Provide the (X, Y) coordinate of the cell's center where the given text is located.  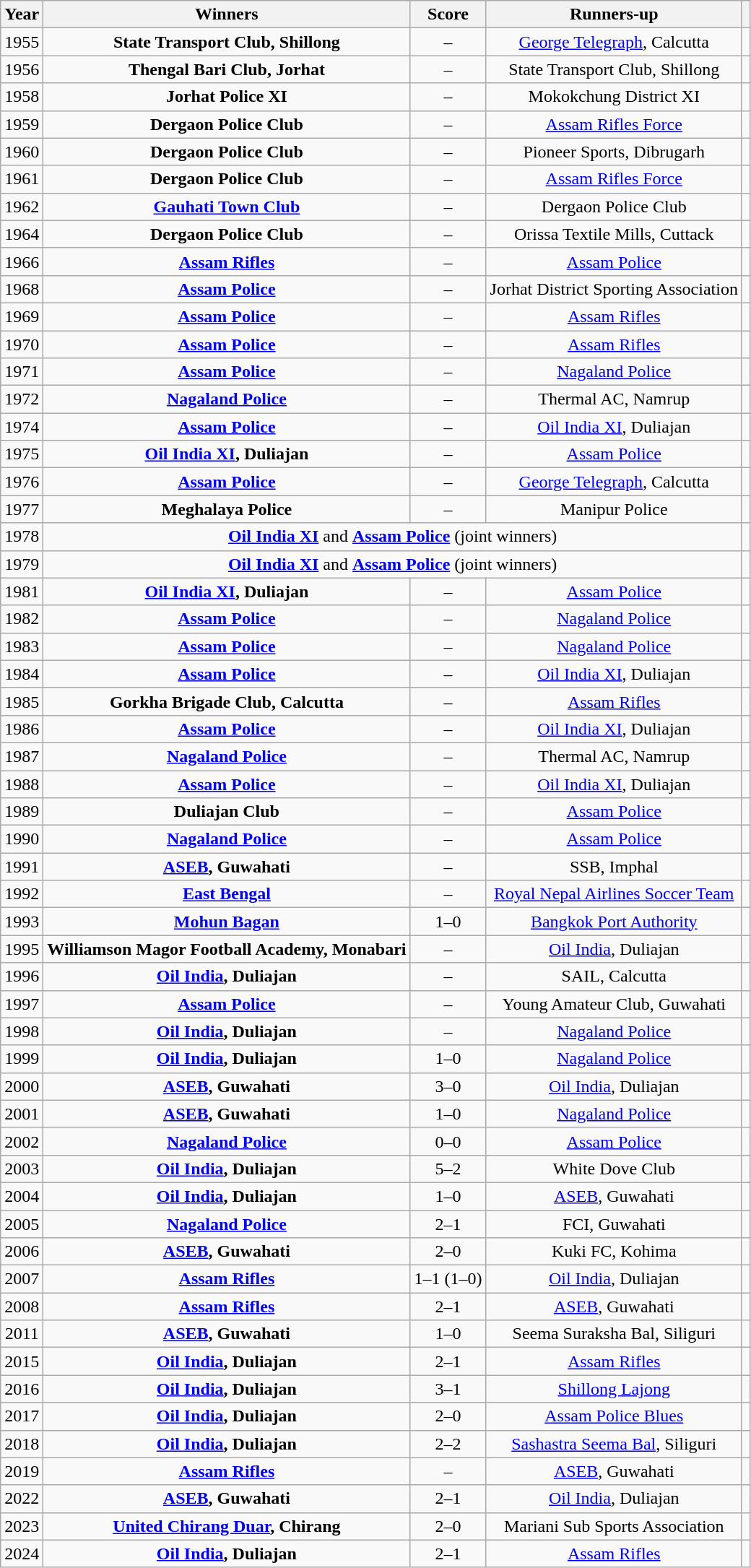
2011 (22, 1334)
3–1 (448, 1389)
Sashastra Seema Bal, Siliguri (614, 1444)
FCI, Guwahati (614, 1224)
1982 (22, 619)
1972 (22, 399)
Mohun Bagan (227, 922)
1974 (22, 427)
Jorhat Police XI (227, 97)
1962 (22, 207)
3–0 (448, 1086)
Mariani Sub Sports Association (614, 1526)
0–0 (448, 1141)
2023 (22, 1526)
2005 (22, 1224)
2018 (22, 1444)
Orissa Textile Mills, Cuttack (614, 234)
1966 (22, 261)
1976 (22, 482)
United Chirang Duar, Chirang (227, 1526)
2–2 (448, 1444)
1991 (22, 867)
East Bengal (227, 894)
Thengal Bari Club, Jorhat (227, 69)
1958 (22, 97)
1985 (22, 701)
1996 (22, 976)
1977 (22, 509)
White Dove Club (614, 1169)
2017 (22, 1416)
Jorhat District Sporting Association (614, 289)
2015 (22, 1361)
Royal Nepal Airlines Soccer Team (614, 894)
Winners (227, 14)
Mokokchung District XI (614, 97)
1956 (22, 69)
2004 (22, 1196)
1960 (22, 152)
Manipur Police (614, 509)
2024 (22, 1554)
Seema Suraksha Bal, Siliguri (614, 1334)
1964 (22, 234)
1988 (22, 784)
1971 (22, 372)
2000 (22, 1086)
1993 (22, 922)
Score (448, 14)
Young Amateur Club, Guwahati (614, 1004)
2019 (22, 1471)
Meghalaya Police (227, 509)
1970 (22, 345)
1992 (22, 894)
1986 (22, 729)
1981 (22, 592)
1969 (22, 316)
1983 (22, 646)
1975 (22, 454)
2002 (22, 1141)
Year (22, 14)
1989 (22, 812)
Shillong Lajong (614, 1389)
1979 (22, 564)
1990 (22, 839)
1968 (22, 289)
2001 (22, 1114)
1959 (22, 124)
2007 (22, 1279)
1955 (22, 42)
2003 (22, 1169)
SAIL, Calcutta (614, 976)
1–1 (1–0) (448, 1279)
5–2 (448, 1169)
Gauhati Town Club (227, 207)
2022 (22, 1499)
1978 (22, 537)
2006 (22, 1252)
2008 (22, 1307)
Runners-up (614, 14)
Assam Police Blues (614, 1416)
Bangkok Port Authority (614, 922)
1999 (22, 1059)
Duliajan Club (227, 812)
1995 (22, 949)
Williamson Magor Football Academy, Monabari (227, 949)
1987 (22, 756)
Pioneer Sports, Dibrugarh (614, 152)
2016 (22, 1389)
1961 (22, 179)
Gorkha Brigade Club, Calcutta (227, 701)
1997 (22, 1004)
SSB, Imphal (614, 867)
1998 (22, 1031)
1984 (22, 674)
Kuki FC, Kohima (614, 1252)
